Return [X, Y] of the center of cell containing provided text 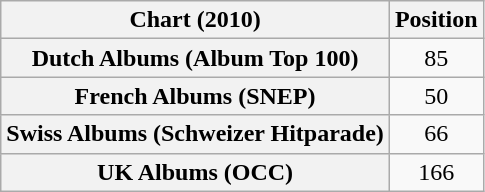
Position [436, 20]
85 [436, 58]
French Albums (SNEP) [196, 96]
Dutch Albums (Album Top 100) [196, 58]
UK Albums (OCC) [196, 172]
50 [436, 96]
Swiss Albums (Schweizer Hitparade) [196, 134]
Chart (2010) [196, 20]
66 [436, 134]
166 [436, 172]
